Identify which cell holds the provided text, then report its [X, Y] central coordinate. 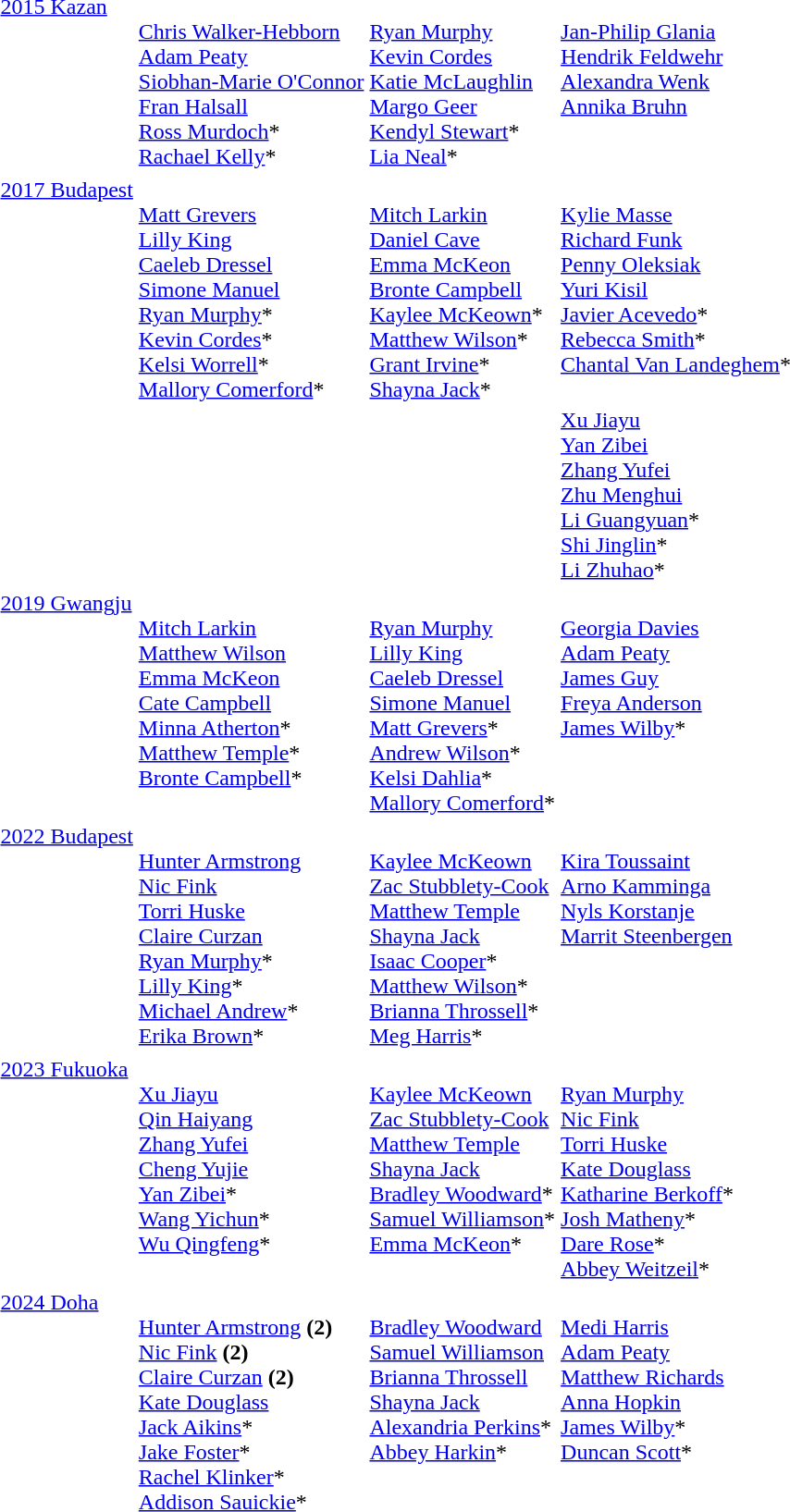
Xu JiayuQin HaiyangZhang YufeiCheng YujieYan Zibei*Wang Yichun*Wu Qingfeng* [252, 1169]
Kaylee McKeownZac Stubblety-CookMatthew TempleShayna JackIsaac Cooper*Matthew Wilson*Brianna Throssell*Meg Harris* [463, 936]
Mitch LarkinMatthew WilsonEmma McKeonCate CampbellMinna Atherton*Matthew Temple*Bronte Campbell* [252, 703]
Hunter ArmstrongNic FinkTorri HuskeClaire CurzanRyan Murphy*Lilly King*Michael Andrew*Erika Brown* [252, 936]
Mitch LarkinDaniel CaveEmma McKeonBronte CampbellKaylee McKeown*Matthew Wilson*Grant Irvine*Shayna Jack* [463, 379]
Ryan MurphyLilly KingCaeleb DresselSimone ManuelMatt Grevers*Andrew Wilson*Kelsi Dahlia*Mallory Comerford* [463, 703]
Matt GreversLilly KingCaeleb DresselSimone ManuelRyan Murphy*Kevin Cordes*Kelsi Worrell*Mallory Comerford* [252, 379]
Kaylee McKeownZac Stubblety-CookMatthew TempleShayna JackBradley Woodward*Samuel Williamson*Emma McKeon* [463, 1169]
